Provide the [x, y] coordinate of the cell's center where the given text is located.  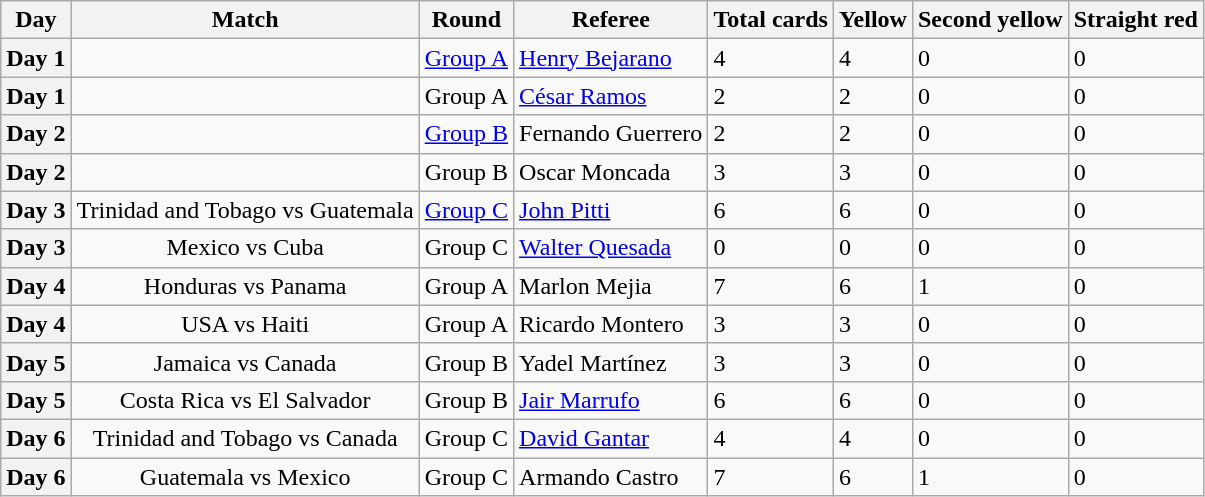
Henry Bejarano [611, 58]
Jair Marrufo [611, 400]
Guatemala vs Mexico [245, 477]
USA vs Haiti [245, 324]
Honduras vs Panama [245, 286]
Round [466, 20]
Jamaica vs Canada [245, 362]
Straight red [1136, 20]
Marlon Mejia [611, 286]
Trinidad and Tobago vs Guatemala [245, 210]
Match [245, 20]
Second yellow [990, 20]
Trinidad and Tobago vs Canada [245, 438]
Mexico vs Cuba [245, 248]
Walter Quesada [611, 248]
Oscar Moncada [611, 172]
Yadel Martínez [611, 362]
Armando Castro [611, 477]
Fernando Guerrero [611, 134]
Ricardo Montero [611, 324]
Day [36, 20]
John Pitti [611, 210]
Referee [611, 20]
César Ramos [611, 96]
Yellow [872, 20]
Costa Rica vs El Salvador [245, 400]
Total cards [771, 20]
David Gantar [611, 438]
